Identify which cell holds the provided text, then report its (X, Y) central coordinate. 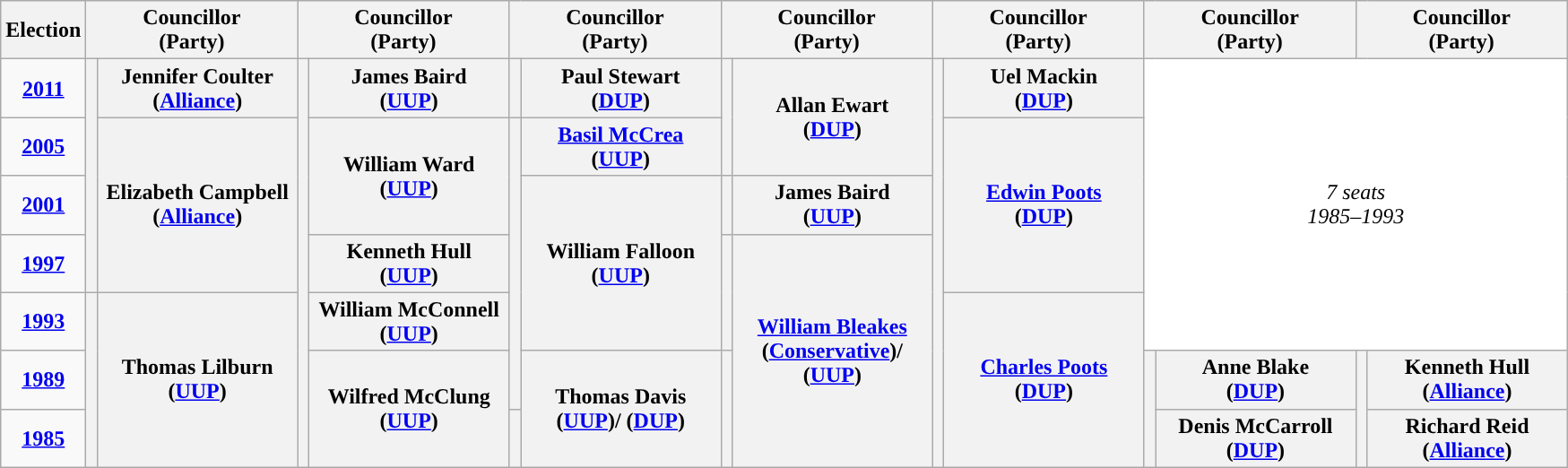
1989 (43, 380)
Richard Reid (Alliance) (1468, 438)
1985 (43, 438)
William Ward (UUP) (409, 176)
Charles Poots (DUP) (1044, 380)
Kenneth Hull (Alliance) (1468, 380)
William Falloon (UUP) (620, 264)
Edwin Poots (DUP) (1044, 204)
Elizabeth Campbell (Alliance) (197, 204)
Denis McCarroll (DUP) (1256, 438)
1993 (43, 321)
Basil McCrea (UUP) (620, 147)
1997 (43, 264)
Wilfred McClung (UUP) (409, 409)
Allan Ewart (DUP) (833, 117)
Uel Mackin (DUP) (1044, 88)
2011 (43, 88)
Anne Blake (DUP) (1256, 380)
Paul Stewart (DUP) (620, 88)
Election (43, 30)
2001 (43, 204)
William McConnell (UUP) (409, 321)
Jennifer Coulter (Alliance) (197, 88)
Thomas Davis (UUP)/ (DUP) (620, 409)
Thomas Lilburn (UUP) (197, 380)
William Bleakes (Conservative)/ (UUP) (833, 351)
7 seats1985–1993 (1356, 204)
Kenneth Hull (UUP) (409, 264)
2005 (43, 147)
